Pinpoint the cell where the given text exists, returning its [X, Y] midpoint coordinate. 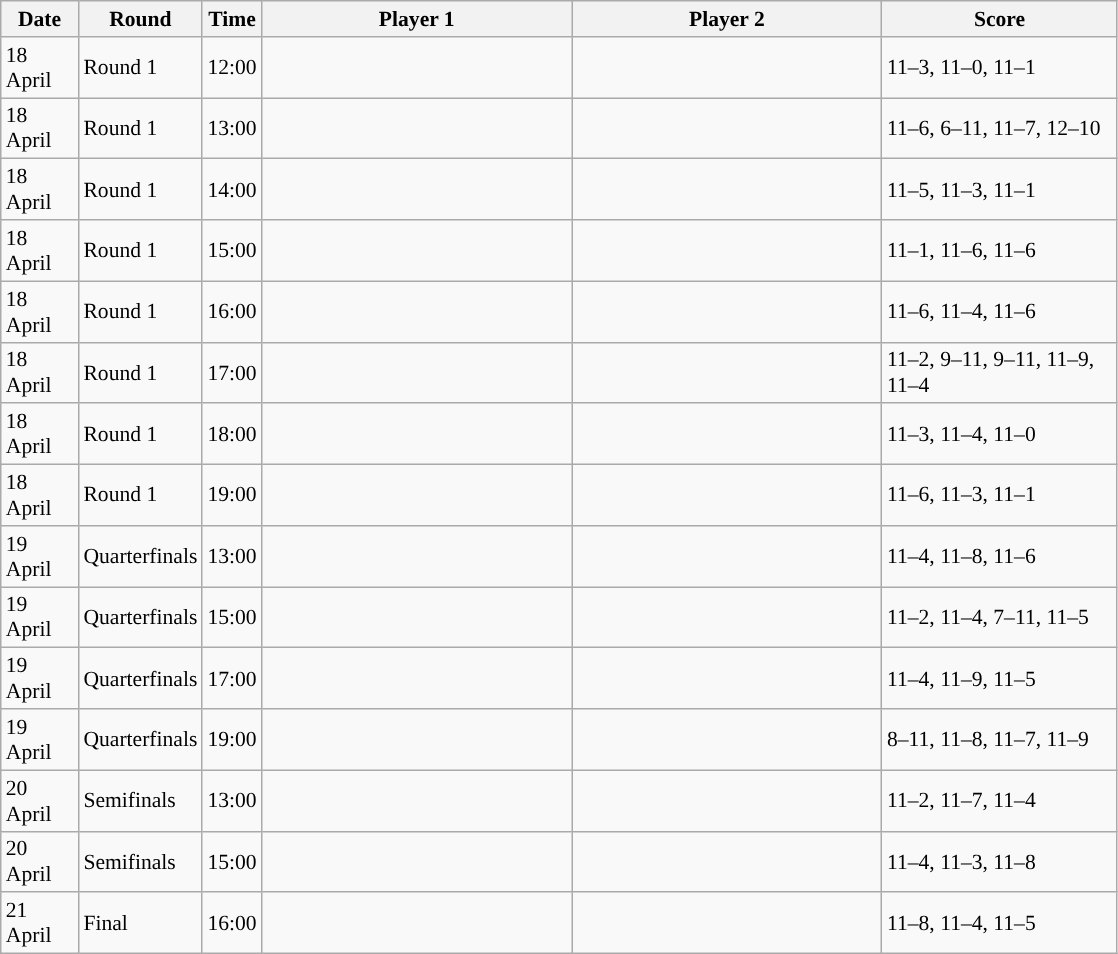
11–3, 11–4, 11–0 [1000, 434]
Score [1000, 19]
11–8, 11–4, 11–5 [1000, 924]
Round [140, 19]
Final [140, 924]
11–5, 11–3, 11–1 [1000, 190]
11–2, 11–7, 11–4 [1000, 800]
11–4, 11–3, 11–8 [1000, 862]
12:00 [232, 68]
Time [232, 19]
11–2, 11–4, 7–11, 11–5 [1000, 618]
Player 2 [727, 19]
11–6, 6–11, 11–7, 12–10 [1000, 128]
11–4, 11–8, 11–6 [1000, 556]
Date [40, 19]
11–6, 11–3, 11–1 [1000, 496]
11–4, 11–9, 11–5 [1000, 678]
11–2, 9–11, 9–11, 11–9, 11–4 [1000, 372]
Player 1 [417, 19]
11–1, 11–6, 11–6 [1000, 250]
8–11, 11–8, 11–7, 11–9 [1000, 740]
18:00 [232, 434]
11–6, 11–4, 11–6 [1000, 312]
14:00 [232, 190]
11–3, 11–0, 11–1 [1000, 68]
21 April [40, 924]
